Capture the cell that displays the provided text and extract its [x, y] central coordinate. 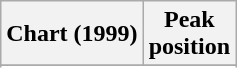
Chart (1999) [72, 34]
Peakposition [189, 34]
